Pinpoint the cell where the given text exists, returning its [X, Y] midpoint coordinate. 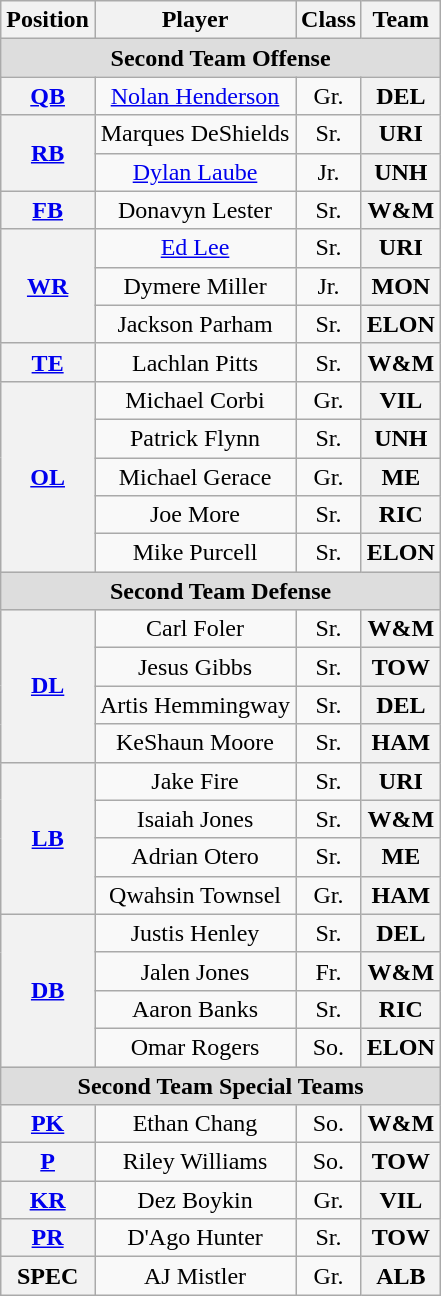
Michael Gerace [194, 477]
Justis Henley [194, 933]
OL [48, 476]
Donavyn Lester [194, 210]
Aaron Banks [194, 1009]
Second Team Defense [221, 591]
Adrian Otero [194, 857]
Isaiah Jones [194, 819]
Dymere Miller [194, 286]
Marques DeShields [194, 134]
LB [48, 838]
Position [48, 20]
KR [48, 1200]
Lachlan Pitts [194, 362]
Ed Lee [194, 248]
P [48, 1162]
Carl Foler [194, 629]
PR [48, 1238]
PK [48, 1124]
MON [400, 286]
Dylan Laube [194, 172]
Omar Rogers [194, 1047]
Qwahsin Townsel [194, 895]
Riley Williams [194, 1162]
D'Ago Hunter [194, 1238]
KeShaun Moore [194, 743]
Team [400, 20]
Jake Fire [194, 781]
Player [194, 20]
SPEC [48, 1276]
Jesus Gibbs [194, 667]
DB [48, 990]
Joe More [194, 515]
AJ Mistler [194, 1276]
QB [48, 96]
Class [329, 20]
Artis Hemmingway [194, 705]
DL [48, 686]
Michael Corbi [194, 400]
Dez Boykin [194, 1200]
Jalen Jones [194, 971]
Mike Purcell [194, 553]
RB [48, 153]
Ethan Chang [194, 1124]
Patrick Flynn [194, 438]
WR [48, 286]
TE [48, 362]
ALB [400, 1276]
Second Team Special Teams [221, 1085]
FB [48, 210]
Jackson Parham [194, 324]
Second Team Offense [221, 58]
Fr. [329, 971]
Nolan Henderson [194, 96]
